Return the (X, Y) coordinate for the center point of the cell that contains the specified text.  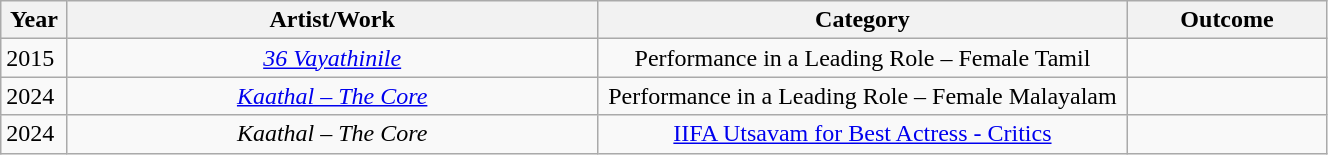
36 Vayathinile (332, 58)
Outcome (1228, 20)
Performance in a Leading Role – Female Malayalam (862, 96)
Performance in a Leading Role – Female Tamil (862, 58)
Category (862, 20)
2015 (34, 58)
IIFA Utsavam for Best Actress - Critics (862, 134)
Artist/Work (332, 20)
Year (34, 20)
